Capture the cell that displays the provided text and extract its (x, y) central coordinate. 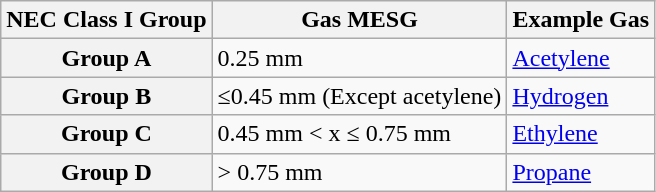
Group D (106, 172)
Ethylene (581, 134)
Acetylene (581, 58)
Hydrogen (581, 96)
Propane (581, 172)
≤0.45 mm (Except acetylene) (360, 96)
Group A (106, 58)
0.25 mm (360, 58)
Gas MESG (360, 20)
Group C (106, 134)
> 0.75 mm (360, 172)
Example Gas (581, 20)
NEC Class I Group (106, 20)
0.45 mm < x ≤ 0.75 mm (360, 134)
Group B (106, 96)
